Detect which cell encompasses the target text, then output its (X, Y) center coordinate. 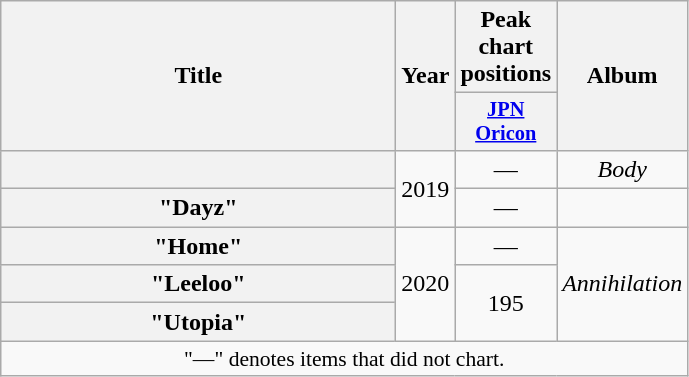
"Utopia" (198, 322)
JPNOricon (506, 122)
Album (622, 76)
2020 (426, 284)
Annihilation (622, 284)
2019 (426, 188)
"Dayz" (198, 208)
195 (506, 303)
"—" denotes items that did not chart. (344, 359)
"Home" (198, 246)
Year (426, 76)
Peak chart positions (506, 47)
"Leeloo" (198, 284)
Body (622, 169)
Title (198, 76)
